Search for the cell housing the specified text and yield its [X, Y] center coordinate. 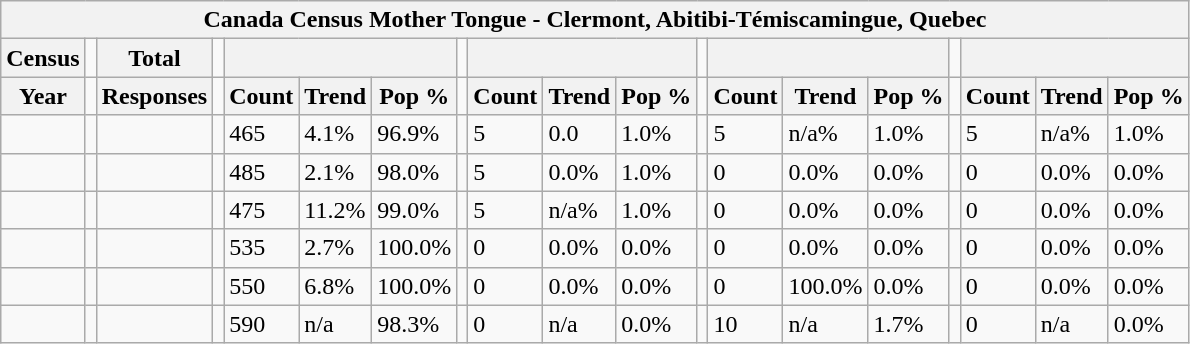
475 [262, 210]
98.3% [414, 324]
4.1% [336, 134]
1.7% [908, 324]
Year [43, 96]
98.0% [414, 172]
10 [746, 324]
Canada Census Mother Tongue - Clermont, Abitibi-Témiscamingue, Quebec [595, 20]
Census [43, 58]
590 [262, 324]
485 [262, 172]
Total [154, 58]
Responses [154, 96]
96.9% [414, 134]
465 [262, 134]
6.8% [336, 286]
99.0% [414, 210]
11.2% [336, 210]
535 [262, 248]
550 [262, 286]
0.0 [580, 134]
2.1% [336, 172]
2.7% [336, 248]
